Determine the [x, y] coordinate at the center of the cell enclosing the given text.  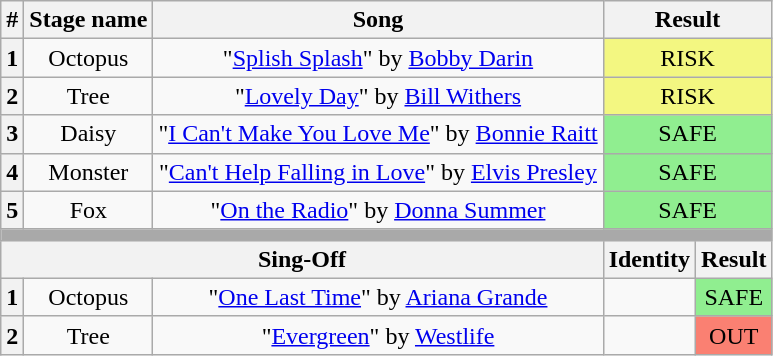
"On the Radio" by Donna Summer [378, 210]
4 [12, 172]
Sing-Off [302, 259]
Identity [649, 259]
3 [12, 134]
"One Last Time" by Ariana Grande [378, 297]
"Lovely Day" by Bill Withers [378, 96]
"Evergreen" by Westlife [378, 335]
OUT [734, 335]
Daisy [88, 134]
"Splish Splash" by Bobby Darin [378, 58]
# [12, 20]
Song [378, 20]
Stage name [88, 20]
Monster [88, 172]
"Can't Help Falling in Love" by Elvis Presley [378, 172]
Fox [88, 210]
"I Can't Make You Love Me" by Bonnie Raitt [378, 134]
5 [12, 210]
